Extract the [x, y] coordinate from the center of the cell holding the provided text.  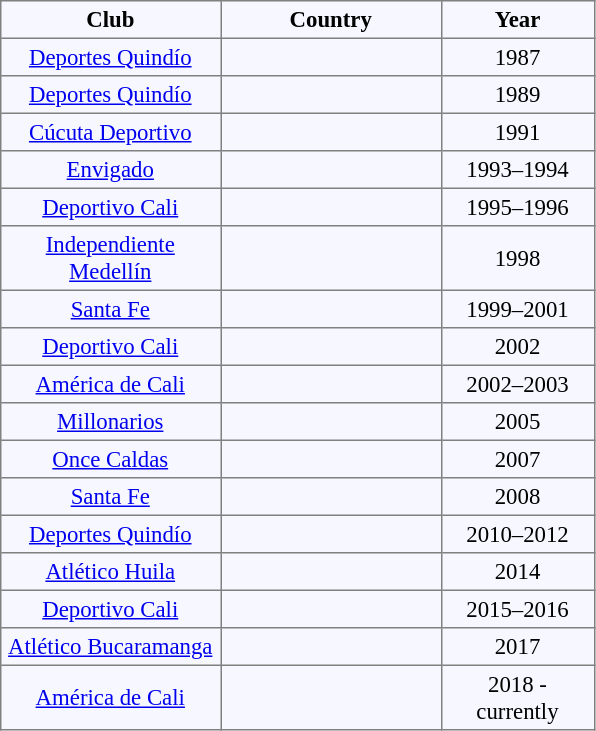
2017 [518, 647]
1989 [518, 95]
2008 [518, 497]
Country [330, 20]
1999–2001 [518, 309]
1995–1996 [518, 207]
Atlético Bucaramanga [110, 647]
2007 [518, 459]
1993–1994 [518, 170]
2014 [518, 572]
1998 [518, 258]
1991 [518, 132]
Club [110, 20]
2018 - currently [518, 697]
Millonarios [110, 422]
2010–2012 [518, 534]
2002 [518, 347]
Envigado [110, 170]
2002–2003 [518, 384]
Year [518, 20]
Atlético Huila [110, 572]
Independiente Medellín [110, 258]
2005 [518, 422]
1987 [518, 57]
2015–2016 [518, 609]
Cúcuta Deportivo [110, 132]
Once Caldas [110, 459]
